Detect which cell encompasses the target text, then output its [x, y] center coordinate. 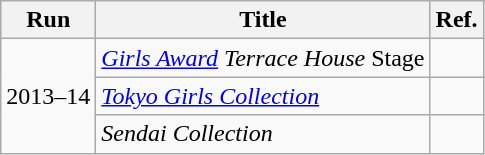
Tokyo Girls Collection [263, 96]
Sendai Collection [263, 134]
Ref. [456, 20]
Run [48, 20]
Girls Award Terrace House Stage [263, 58]
2013–14 [48, 96]
Title [263, 20]
